Locate the cell with the specified text and output its [x, y] center coordinate. 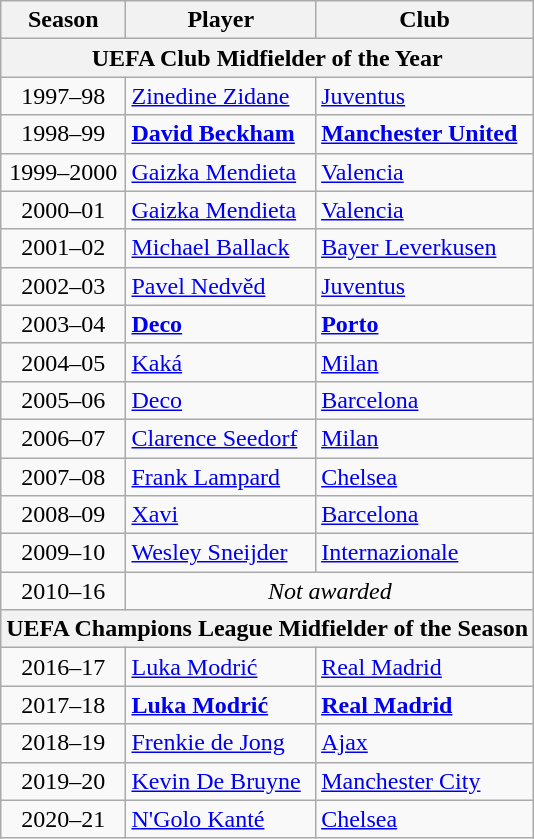
Pavel Nedvěd [221, 286]
Porto [425, 324]
2001–02 [64, 248]
Kevin De Bruyne [221, 781]
1998–99 [64, 134]
Michael Ballack [221, 248]
2009–10 [64, 553]
1999–2000 [64, 172]
Wesley Sneijder [221, 553]
Player [221, 20]
2016–17 [64, 667]
2000–01 [64, 210]
Kaká [221, 362]
N'Golo Kanté [221, 819]
2017–18 [64, 705]
2005–06 [64, 400]
2018–19 [64, 743]
1997–98 [64, 96]
Frank Lampard [221, 477]
Clarence Seedorf [221, 438]
David Beckham [221, 134]
2007–08 [64, 477]
UEFA Champions League Midfielder of the Season [268, 629]
2020–21 [64, 819]
2003–04 [64, 324]
Bayer Leverkusen [425, 248]
UEFA Club Midfielder of the Year [268, 58]
Club [425, 20]
Not awarded [330, 591]
2019–20 [64, 781]
2010–16 [64, 591]
Frenkie de Jong [221, 743]
Manchester City [425, 781]
2004–05 [64, 362]
Zinedine Zidane [221, 96]
Xavi [221, 515]
Ajax [425, 743]
Internazionale [425, 553]
2008–09 [64, 515]
Manchester United [425, 134]
2006–07 [64, 438]
Season [64, 20]
2002–03 [64, 286]
